Locate the cell with the specified text and output its [X, Y] center coordinate. 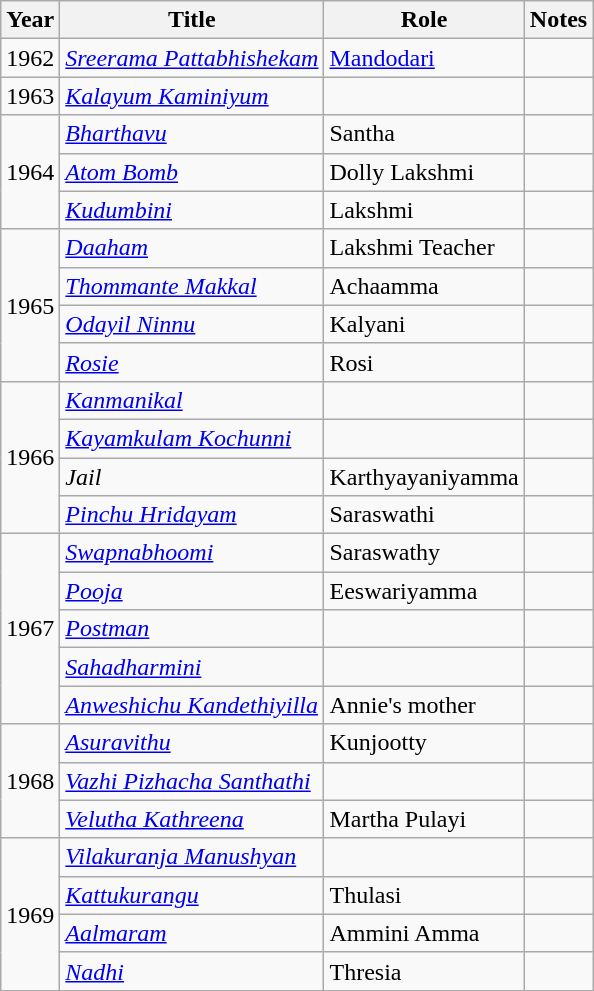
Kunjootty [424, 743]
Pinchu Hridayam [192, 515]
Kanmanikal [192, 400]
Role [424, 20]
Notes [558, 20]
Postman [192, 629]
1966 [30, 457]
Saraswathi [424, 515]
Kalyani [424, 324]
Title [192, 20]
Swapnabhoomi [192, 553]
1969 [30, 914]
Annie's mother [424, 705]
Rosi [424, 362]
1962 [30, 58]
Vazhi Pizhacha Santhathi [192, 781]
Bharthavu [192, 134]
Sreerama Pattabhishekam [192, 58]
1967 [30, 629]
Kayamkulam Kochunni [192, 438]
Kudumbini [192, 210]
Velutha Kathreena [192, 819]
Santha [424, 134]
1964 [30, 172]
Rosie [192, 362]
1968 [30, 781]
1963 [30, 96]
Lakshmi Teacher [424, 248]
Ammini Amma [424, 933]
Kattukurangu [192, 895]
Thommante Makkal [192, 286]
Saraswathy [424, 553]
Thulasi [424, 895]
Atom Bomb [192, 172]
Karthyayaniyamma [424, 477]
Odayil Ninnu [192, 324]
1965 [30, 305]
Eeswariyamma [424, 591]
Dolly Lakshmi [424, 172]
Jail [192, 477]
Year [30, 20]
Martha Pulayi [424, 819]
Kalayum Kaminiyum [192, 96]
Daaham [192, 248]
Achaamma [424, 286]
Aalmaram [192, 933]
Mandodari [424, 58]
Vilakuranja Manushyan [192, 857]
Pooja [192, 591]
Asuravithu [192, 743]
Sahadharmini [192, 667]
Thresia [424, 971]
Nadhi [192, 971]
Anweshichu Kandethiyilla [192, 705]
Lakshmi [424, 210]
